For the text-containing cell, return its midpoint in (x, y) coordinate format. 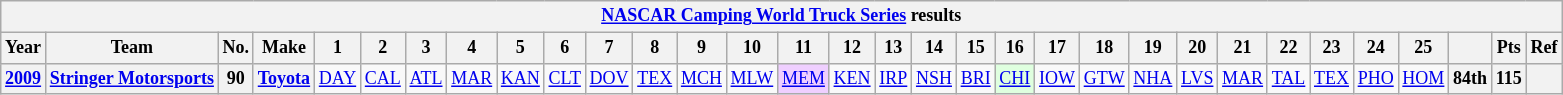
IRP (894, 78)
Year (24, 48)
Pts (1508, 48)
7 (609, 48)
13 (894, 48)
115 (1508, 78)
Ref (1544, 48)
IOW (1058, 78)
84th (1470, 78)
Stringer Motorsports (132, 78)
NHA (1153, 78)
KAN (521, 78)
9 (702, 48)
MLW (752, 78)
Team (132, 48)
3 (426, 48)
DAY (337, 78)
21 (1243, 48)
17 (1058, 48)
GTW (1104, 78)
6 (564, 48)
TAL (1288, 78)
16 (1015, 48)
BRI (976, 78)
PHO (1376, 78)
No. (236, 48)
CHI (1015, 78)
MEM (804, 78)
1 (337, 48)
Toyota (284, 78)
Make (284, 48)
NASCAR Camping World Truck Series results (782, 16)
DOV (609, 78)
25 (1424, 48)
8 (655, 48)
MCH (702, 78)
10 (752, 48)
NSH (934, 78)
11 (804, 48)
CLT (564, 78)
23 (1332, 48)
CAL (382, 78)
90 (236, 78)
ATL (426, 78)
KEN (852, 78)
14 (934, 48)
15 (976, 48)
2009 (24, 78)
HOM (1424, 78)
18 (1104, 48)
19 (1153, 48)
22 (1288, 48)
2 (382, 48)
5 (521, 48)
LVS (1198, 78)
4 (472, 48)
12 (852, 48)
24 (1376, 48)
20 (1198, 48)
